Provide the [x, y] coordinate of the cell's center where the given text is located.  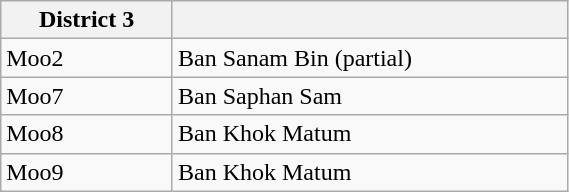
Moo9 [87, 172]
Ban Saphan Sam [370, 96]
Moo8 [87, 134]
Ban Sanam Bin (partial) [370, 58]
Moo2 [87, 58]
District 3 [87, 20]
Moo7 [87, 96]
